Search for the cell housing the specified text and yield its (X, Y) center coordinate. 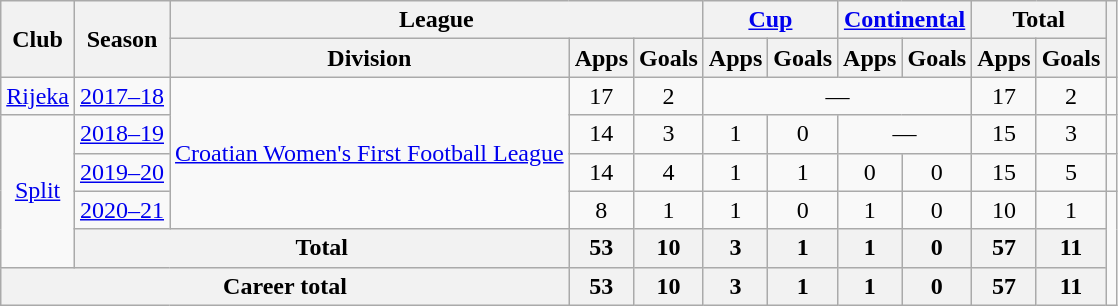
Croatian Women's First Football League (370, 153)
Career total (285, 286)
8 (601, 210)
4 (669, 172)
2017–18 (122, 96)
5 (1071, 172)
Rijeka (38, 96)
League (437, 20)
Season (122, 39)
2019–20 (122, 172)
Cup (770, 20)
Division (370, 58)
2020–21 (122, 210)
2018–19 (122, 134)
Split (38, 191)
Continental (905, 20)
Club (38, 39)
